Return the [X, Y] coordinate for the center point of the cell that contains the specified text.  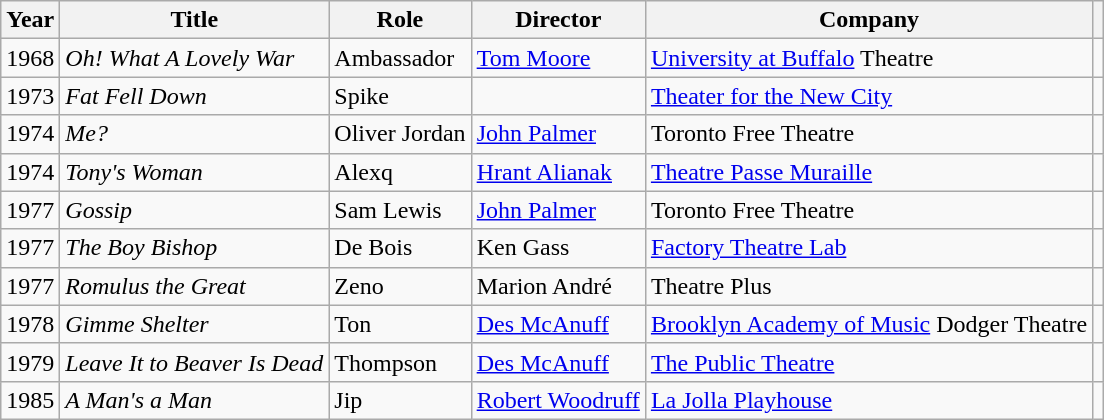
Sam Lewis [400, 210]
Alexq [400, 172]
Leave It to Beaver Is Dead [194, 362]
Jip [400, 400]
1968 [30, 58]
Ken Gass [558, 248]
Theatre Plus [868, 286]
Director [558, 20]
Spike [400, 96]
Theatre Passe Muraille [868, 172]
University at Buffalo Theatre [868, 58]
Theater for the New City [868, 96]
Fat Fell Down [194, 96]
Factory Theatre Lab [868, 248]
Hrant Alianak [558, 172]
Ambassador [400, 58]
Role [400, 20]
1973 [30, 96]
The Boy Bishop [194, 248]
Year [30, 20]
Ton [400, 324]
Title [194, 20]
Romulus the Great [194, 286]
Oliver Jordan [400, 134]
1978 [30, 324]
Tony's Woman [194, 172]
1979 [30, 362]
La Jolla Playhouse [868, 400]
De Bois [400, 248]
Oh! What A Lovely War [194, 58]
Company [868, 20]
The Public Theatre [868, 362]
Gimme Shelter [194, 324]
Marion André [558, 286]
Gossip [194, 210]
Zeno [400, 286]
Thompson [400, 362]
Me? [194, 134]
1985 [30, 400]
Robert Woodruff [558, 400]
Tom Moore [558, 58]
Brooklyn Academy of Music Dodger Theatre [868, 324]
A Man's a Man [194, 400]
